Capture the cell that displays the provided text and extract its (X, Y) central coordinate. 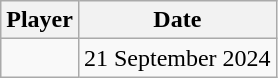
Date (177, 20)
Player (40, 20)
21 September 2024 (177, 58)
